Determine the [x, y] coordinate at the center of the cell enclosing the given text.  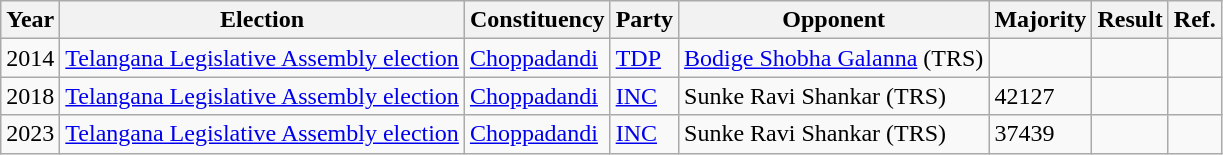
Year [30, 20]
Bodige Shobha Galanna (TRS) [834, 58]
42127 [1040, 96]
37439 [1040, 134]
Ref. [1194, 20]
2018 [30, 96]
Election [262, 20]
Result [1130, 20]
Majority [1040, 20]
2023 [30, 134]
Party [644, 20]
Opponent [834, 20]
TDP [644, 58]
2014 [30, 58]
Constituency [537, 20]
